Return the [x, y] coordinate for the center point of the cell that contains the specified text.  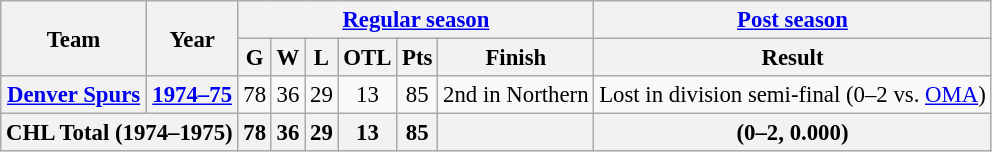
(0–2, 0.000) [792, 133]
Lost in division semi-final (0–2 vs. OMA) [792, 95]
Regular season [416, 20]
L [322, 58]
Finish [516, 58]
Result [792, 58]
OTL [368, 58]
CHL Total (1974–1975) [120, 133]
Team [74, 38]
G [254, 58]
Post season [792, 20]
Pts [418, 58]
2nd in Northern [516, 95]
Denver Spurs [74, 95]
1974–75 [192, 95]
W [288, 58]
Year [192, 38]
